Find where the given text appears and provide that cell's center as (X, Y) coordinate. 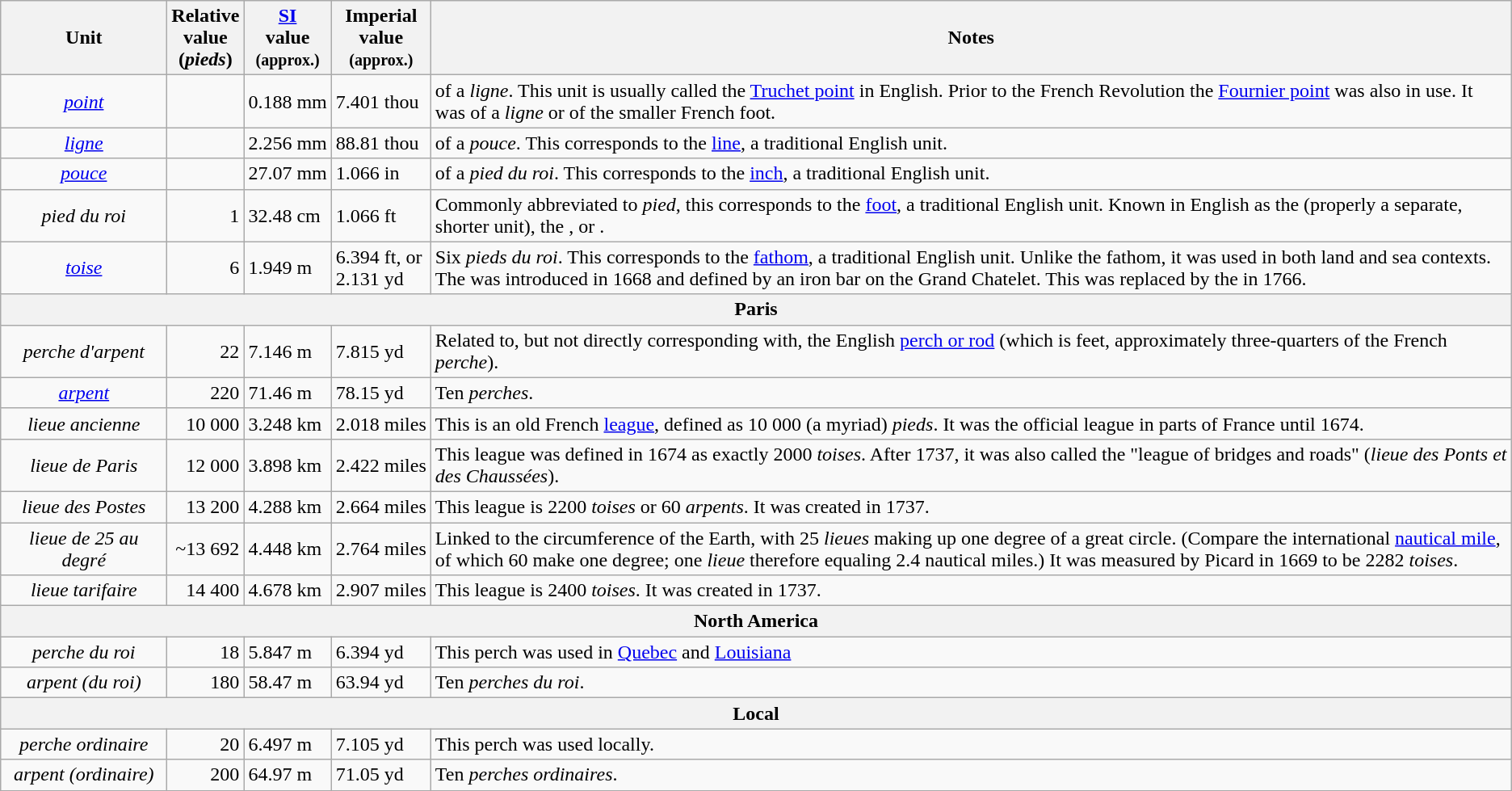
of a pied du roi. This corresponds to the inch, a traditional English unit. (971, 174)
Paris (756, 309)
perche du roi (84, 652)
SIvalue(approx.) (288, 38)
4.288 km (288, 507)
lieue ancienne (84, 423)
2.764 miles (381, 548)
of a pouce. This corresponds to the line, a traditional English unit. (971, 143)
2.907 miles (381, 591)
Local (756, 713)
perche ordinaire (84, 744)
1.066 ft (381, 215)
This perch was used locally. (971, 744)
200 (205, 775)
arpent (ordinaire) (84, 775)
Imperialvalue(approx.) (381, 38)
pouce (84, 174)
12 000 (205, 465)
1.949 m (288, 268)
4.448 km (288, 548)
3.248 km (288, 423)
lieue de Paris (84, 465)
Ten perches. (971, 393)
1.066 in (381, 174)
pied du roi (84, 215)
18 (205, 652)
Unit (84, 38)
7.401 thou (381, 102)
5.847 m (288, 652)
Notes (971, 38)
2.256 mm (288, 143)
2.018 miles (381, 423)
toise (84, 268)
14 400 (205, 591)
6.394 ft, or2.131 yd (381, 268)
Ten perches ordinaires. (971, 775)
32.48 cm (288, 215)
Relativevalue(pieds) (205, 38)
Related to, but not directly corresponding with, the English perch or rod (which is feet, approximately three-quarters of the French perche). (971, 351)
1 (205, 215)
71.05 yd (381, 775)
lieue des Postes (84, 507)
22 (205, 351)
7.146 m (288, 351)
Ten perches du roi. (971, 683)
20 (205, 744)
180 (205, 683)
6.497 m (288, 744)
71.46 m (288, 393)
lieue tarifaire (84, 591)
arpent (du roi) (84, 683)
64.97 m (288, 775)
220 (205, 393)
arpent (84, 393)
88.81 thou (381, 143)
78.15 yd (381, 393)
0.188 mm (288, 102)
perche d'arpent (84, 351)
7.815 yd (381, 351)
ligne (84, 143)
2.664 miles (381, 507)
This is an old French league, defined as 10 000 (a myriad) pieds. It was the official league in parts of France until 1674. (971, 423)
3.898 km (288, 465)
4.678 km (288, 591)
6 (205, 268)
lieue de 25 au degré (84, 548)
This perch was used in Quebec and Louisiana (971, 652)
~13 692 (205, 548)
6.394 yd (381, 652)
2.422 miles (381, 465)
This league is 2400 toises. It was created in 1737. (971, 591)
63.94 yd (381, 683)
10 000 (205, 423)
58.47 m (288, 683)
This league is 2200 toises or 60 arpents. It was created in 1737. (971, 507)
27.07 mm (288, 174)
North America (756, 621)
7.105 yd (381, 744)
13 200 (205, 507)
point (84, 102)
